Search for the cell housing the specified text and yield its [x, y] center coordinate. 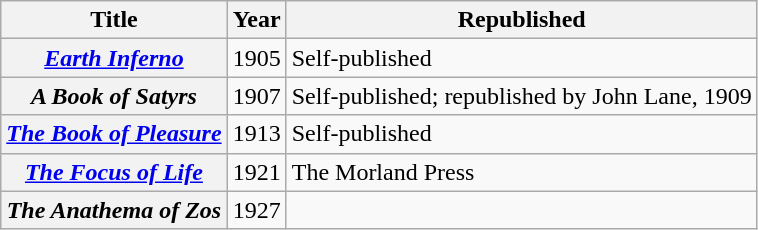
Title [114, 20]
The Book of Pleasure [114, 134]
Self-published; republished by John Lane, 1909 [522, 96]
The Morland Press [522, 172]
1905 [256, 58]
1921 [256, 172]
Year [256, 20]
Earth Inferno [114, 58]
1907 [256, 96]
The Focus of Life [114, 172]
Republished [522, 20]
The Anathema of Zos [114, 210]
1927 [256, 210]
A Book of Satyrs [114, 96]
1913 [256, 134]
